Detect which cell encompasses the target text, then output its [x, y] center coordinate. 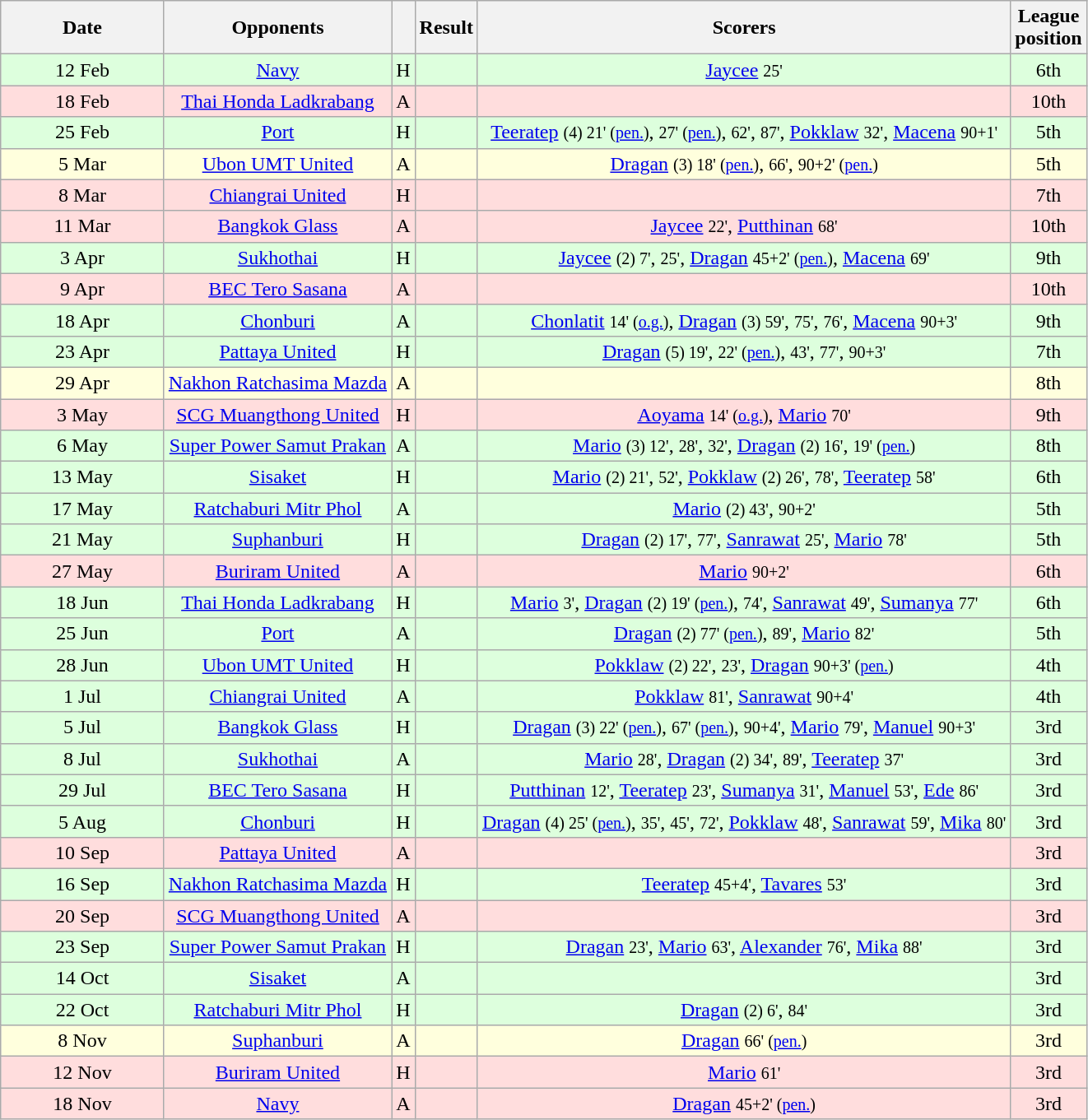
18 Nov [82, 1104]
Mario 90+2' [744, 571]
25 Jun [82, 634]
8 Mar [82, 195]
8 Nov [82, 1041]
3 Apr [82, 258]
Date [82, 28]
Dragan (3) 18' (pen.), 66', 90+2' (pen.) [744, 164]
Scorers [744, 28]
5 Jul [82, 727]
12 Nov [82, 1072]
18 Apr [82, 320]
Mario 28', Dragan (2) 34', 89', Teeratep 37' [744, 759]
22 Oct [82, 1010]
8 Jul [82, 759]
28 Jun [82, 665]
29 Jul [82, 790]
16 Sep [82, 884]
23 Sep [82, 947]
Dragan 23', Mario 63', Alexander 76', Mika 88' [744, 947]
25 Feb [82, 132]
3 May [82, 414]
21 May [82, 540]
Pokklaw 81', Sanrawat 90+4' [744, 696]
18 Feb [82, 101]
Dragan (5) 19', 22' (pen.), 43', 77', 90+3' [744, 351]
Chonlatit 14' (o.g.), Dragan (3) 59', 75', 76', Macena 90+3' [744, 320]
9 Apr [82, 289]
Mario (2) 21', 52', Pokklaw (2) 26', 78', Teeratep 58' [744, 477]
Mario (2) 43', 90+2' [744, 509]
Dragan 66' (pen.) [744, 1041]
Teeratep (4) 21' (pen.), 27' (pen.), 62', 87', Pokklaw 32', Macena 90+1' [744, 132]
Mario 61' [744, 1072]
18 Jun [82, 602]
Jaycee 25' [744, 70]
Opponents [277, 28]
Teeratep 45+4', Tavares 53' [744, 884]
5 Aug [82, 821]
Dragan (3) 22' (pen.), 67' (pen.), 90+4', Mario 79', Manuel 90+3' [744, 727]
27 May [82, 571]
12 Feb [82, 70]
Jaycee 22', Putthinan 68' [744, 226]
Mario (3) 12', 28', 32', Dragan (2) 16', 19' (pen.) [744, 446]
Result [446, 28]
Dragan (2) 6', 84' [744, 1010]
6 May [82, 446]
Dragan 45+2' (pen.) [744, 1104]
Putthinan 12', Teeratep 23', Sumanya 31', Manuel 53', Ede 86' [744, 790]
5 Mar [82, 164]
Dragan (2) 77' (pen.), 89', Mario 82' [744, 634]
Mario 3', Dragan (2) 19' (pen.), 74', Sanrawat 49', Sumanya 77' [744, 602]
Aoyama 14' (o.g.), Mario 70' [744, 414]
23 Apr [82, 351]
Pokklaw (2) 22', 23', Dragan 90+3' (pen.) [744, 665]
Dragan (2) 17', 77', Sanrawat 25', Mario 78' [744, 540]
1 Jul [82, 696]
29 Apr [82, 383]
17 May [82, 509]
13 May [82, 477]
Jaycee (2) 7', 25', Dragan 45+2' (pen.), Macena 69' [744, 258]
Dragan (4) 25' (pen.), 35', 45', 72', Pokklaw 48', Sanrawat 59', Mika 80' [744, 821]
Leagueposition [1048, 28]
10 Sep [82, 853]
20 Sep [82, 916]
14 Oct [82, 978]
11 Mar [82, 226]
